Provide the [x, y] coordinate of the cell's center where the given text is located.  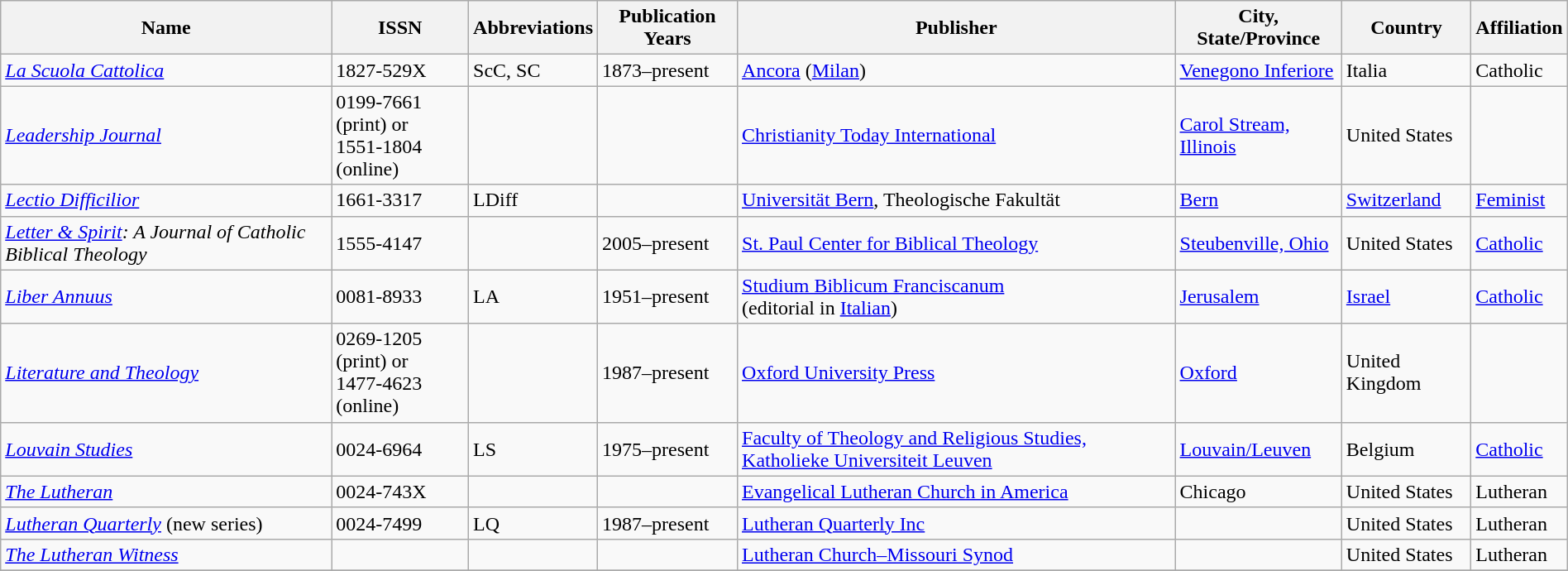
Bern [1259, 200]
Evangelical Lutheran Church in America [957, 492]
1951–present [668, 296]
Studium Biblicum Franciscanum(editorial in Italian) [957, 296]
The Lutheran Witness [166, 554]
ISSN [400, 28]
1873–present [668, 70]
Ancora (Milan) [957, 70]
Name [166, 28]
Steubenville, Ohio [1259, 243]
St. Paul Center for Biblical Theology [957, 243]
Literature and Theology [166, 372]
The Lutheran [166, 492]
Faculty of Theology and Religious Studies, Katholieke Universiteit Leuven [957, 449]
LDiff [533, 200]
Louvain Studies [166, 449]
2005–present [668, 243]
City, State/Province [1259, 28]
ScC, SC [533, 70]
Belgium [1406, 449]
0024-6964 [400, 449]
LA [533, 296]
1975–present [668, 449]
Oxford University Press [957, 372]
Affiliation [1519, 28]
LQ [533, 523]
Liber Annuus [166, 296]
Switzerland [1406, 200]
Letter & Spirit: A Journal of Catholic Biblical Theology [166, 243]
LS [533, 449]
Christianity Today International [957, 136]
Publisher [957, 28]
Lutheran Church–Missouri Synod [957, 554]
Abbreviations [533, 28]
Feminist [1519, 200]
Jerusalem [1259, 296]
0081-8933 [400, 296]
Leadership Journal [166, 136]
Chicago [1259, 492]
Lutheran Quarterly Inc [957, 523]
0024-7499 [400, 523]
1555-4147 [400, 243]
Oxford [1259, 372]
Publication Years [668, 28]
1661-3317 [400, 200]
Venegono Inferiore [1259, 70]
Israel [1406, 296]
Country [1406, 28]
Carol Stream, Illinois [1259, 136]
Universität Bern, Theologische Fakultät [957, 200]
United Kingdom [1406, 372]
Louvain/Leuven [1259, 449]
Italia [1406, 70]
La Scuola Cattolica [166, 70]
Lectio Difficilior [166, 200]
1827-529X [400, 70]
0199-7661 (print) or1551-1804 (online) [400, 136]
0024-743X [400, 492]
0269-1205 (print) or1477-4623 (online) [400, 372]
Lutheran Quarterly (new series) [166, 523]
